Locate the cell with the specified text and output its [X, Y] center coordinate. 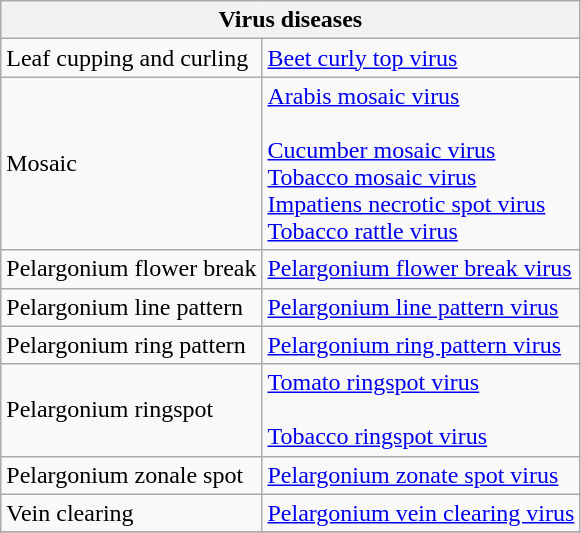
Pelargonium flower break [132, 269]
Pelargonium vein clearing virus [421, 513]
Virus diseases [290, 20]
Tomato ringspot virus Tobacco ringspot virus [421, 410]
Mosaic [132, 164]
Pelargonium line pattern virus [421, 307]
Leaf cupping and curling [132, 58]
Pelargonium zonate spot virus [421, 475]
Pelargonium ring pattern [132, 345]
Pelargonium ringspot [132, 410]
Pelargonium zonale spot [132, 475]
Pelargonium line pattern [132, 307]
Beet curly top virus [421, 58]
Vein clearing [132, 513]
Arabis mosaic virusCucumber mosaic virus Tobacco mosaic virus Impatiens necrotic spot virus Tobacco rattle virus [421, 164]
Pelargonium flower break virus [421, 269]
Pelargonium ring pattern virus [421, 345]
